Search for the cell housing the specified text and yield its [x, y] center coordinate. 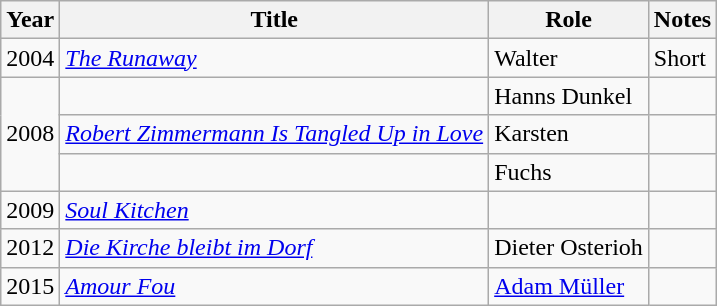
Die Kirche bleibt im Dorf [274, 248]
2004 [30, 58]
Role [569, 20]
Hanns Dunkel [569, 96]
Walter [569, 58]
Dieter Osterioh [569, 248]
Short [682, 58]
2015 [30, 286]
Robert Zimmermann Is Tangled Up in Love [274, 134]
Soul Kitchen [274, 210]
2008 [30, 134]
Title [274, 20]
Amour Fou [274, 286]
Notes [682, 20]
Fuchs [569, 172]
Karsten [569, 134]
The Runaway [274, 58]
2009 [30, 210]
2012 [30, 248]
Year [30, 20]
Adam Müller [569, 286]
